Scan for the cell matching the given text and deliver its [x, y] coordinate at center. 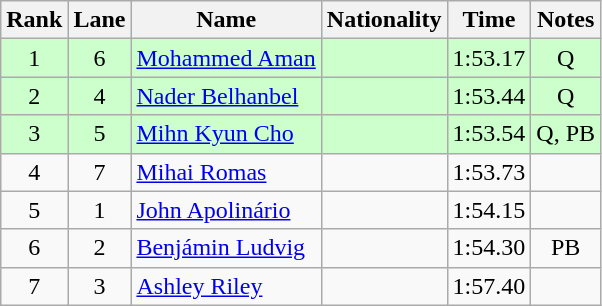
Time [489, 20]
1:54.15 [489, 210]
1:53.17 [489, 58]
1:54.30 [489, 248]
Rank [34, 20]
1:57.40 [489, 286]
Notes [566, 20]
Nationality [384, 20]
1:53.73 [489, 172]
Nader Belhanbel [226, 96]
Mihai Romas [226, 172]
PB [566, 248]
1:53.54 [489, 134]
Mohammed Aman [226, 58]
1:53.44 [489, 96]
Lane [100, 20]
Ashley Riley [226, 286]
Mihn Kyun Cho [226, 134]
John Apolinário [226, 210]
Benjámin Ludvig [226, 248]
Name [226, 20]
Q, PB [566, 134]
